Determine the [x, y] coordinate at the center of the cell enclosing the given text.  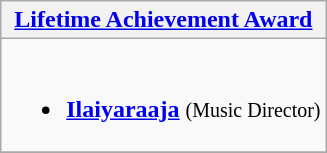
Ilaiyaraaja (Music Director) [164, 96]
Lifetime Achievement Award [164, 20]
